Determine the [x, y] coordinate at the center of the cell enclosing the given text.  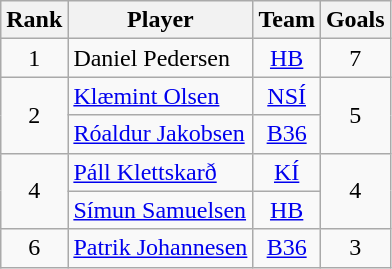
6 [34, 248]
5 [355, 115]
Róaldur Jakobsen [160, 134]
Goals [355, 20]
1 [34, 58]
Símun Samuelsen [160, 210]
Rank [34, 20]
NSÍ [287, 96]
Team [287, 20]
Player [160, 20]
2 [34, 115]
7 [355, 58]
Klæmint Olsen [160, 96]
Páll Klettskarð [160, 172]
KÍ [287, 172]
Patrik Johannesen [160, 248]
Daniel Pedersen [160, 58]
3 [355, 248]
